Return the [x, y] coordinate for the center point of the cell that contains the specified text.  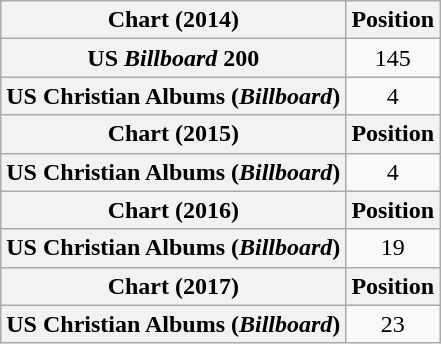
23 [393, 324]
145 [393, 58]
19 [393, 248]
US Billboard 200 [174, 58]
Chart (2017) [174, 286]
Chart (2016) [174, 210]
Chart (2015) [174, 134]
Chart (2014) [174, 20]
